Scan for the cell matching the given text and deliver its [x, y] coordinate at center. 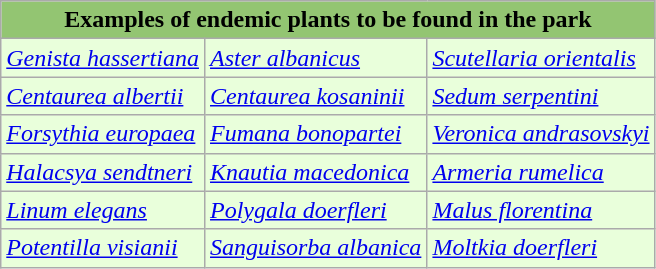
Halacsya sendtneri [103, 172]
Potentilla visianii [103, 248]
Armeria rumelica [541, 172]
Sanguisorba albanica [315, 248]
Scutellaria orientalis [541, 58]
Aster albanicus [315, 58]
Fumana bonopartei [315, 134]
Linum elegans [103, 210]
Knautia macedonica [315, 172]
Sedum serpentini [541, 96]
Malus florentina [541, 210]
Genista hassertiana [103, 58]
Examples of endemic plants to be found in the park [328, 20]
Moltkia doerfleri [541, 248]
Centaurea albertii [103, 96]
Centaurea kosaninii [315, 96]
Forsythia europaea [103, 134]
Polygala doerfleri [315, 210]
Veronica andrasovskyi [541, 134]
